Extract the (x, y) coordinate from the center of the cell holding the provided text.  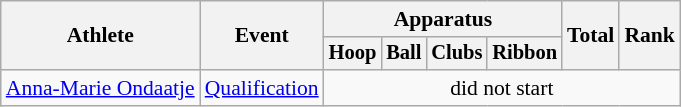
Athlete (100, 36)
Total (590, 36)
Event (262, 36)
Rank (650, 36)
did not start (502, 88)
Anna-Marie Ondaatje (100, 88)
Clubs (456, 54)
Hoop (353, 54)
Ribbon (524, 54)
Ball (404, 54)
Apparatus (443, 19)
Qualification (262, 88)
